Search for the cell housing the specified text and yield its (x, y) center coordinate. 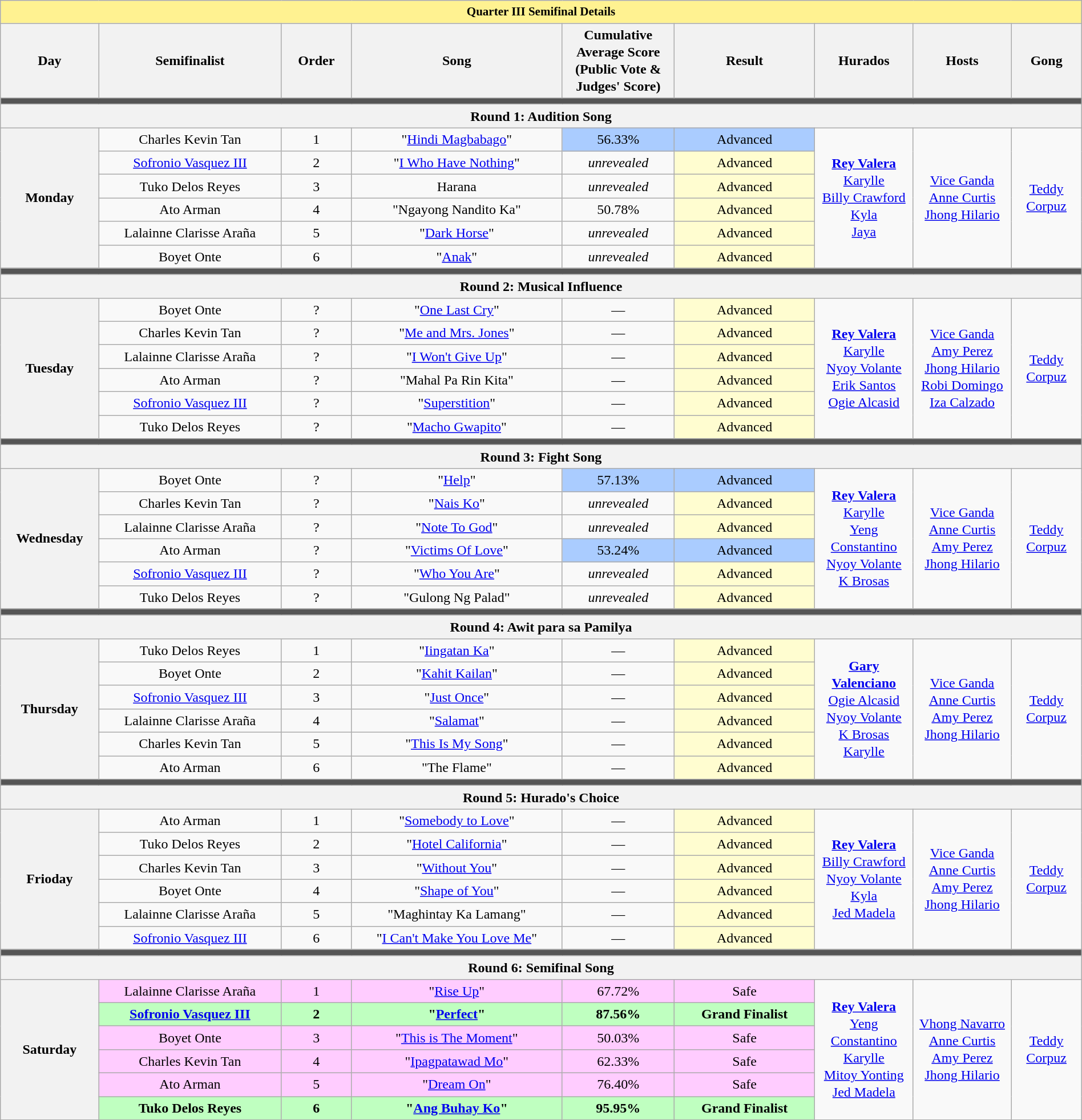
Tuesday (50, 368)
"Dark Horse" (457, 233)
"Victims Of Love" (457, 550)
"Salamat" (457, 721)
"Superstition" (457, 404)
Cumulative Average Score (Public Vote & Judges' Score) (619, 60)
"Without You" (457, 867)
95.95% (619, 1108)
Result (745, 60)
Song (457, 60)
Round 3: Fight Song (541, 456)
Vice GandaAmy PerezJhong HilarioRobi DomingoIza Calzado (962, 368)
"Mahal Pa Rin Kita" (457, 380)
Semifinalist (190, 60)
Rey ValeraBilly CrawfordNyoy VolanteKylaJed Madela (864, 879)
"Gulong Ng Palad" (457, 597)
"Shape of You" (457, 891)
"This Is My Song" (457, 744)
Frioday (50, 879)
"One Last Cry" (457, 309)
Hurados (864, 60)
Saturday (50, 1049)
"Ang Buhay Ko" (457, 1108)
Quarter III Semifinal Details (541, 12)
50.78% (619, 210)
Rey ValeraKarylleBilly CrawfordKylaJaya (864, 198)
"Hindi Magbabago" (457, 139)
Thursday (50, 709)
Rey ValeraKarylleYeng ConstantinoNyoy VolanteK Brosas (864, 539)
Gong (1047, 60)
"I Can't Make You Love Me" (457, 938)
"I Who Have Nothing" (457, 163)
67.72% (619, 990)
"Note To God" (457, 527)
"Hotel California" (457, 844)
Gary Valenciano Ogie Alcasid Nyoy Volante K Brosas Karylle (864, 709)
"Anak" (457, 257)
Hosts (962, 60)
Round 2: Musical Influence (541, 286)
"Me and Mrs. Jones" (457, 333)
Round 5: Hurado's Choice (541, 798)
Monday (50, 198)
"Somebody to Love" (457, 820)
"I Won't Give Up" (457, 356)
Round 1: Audition Song (541, 116)
57.13% (619, 480)
"Ngayong Nandito Ka" (457, 210)
"The Flame" (457, 768)
"Who You Are" (457, 574)
"Help" (457, 480)
Day (50, 60)
"Rise Up" (457, 990)
56.33% (619, 139)
76.40% (619, 1085)
"Just Once" (457, 697)
"Dream On" (457, 1085)
62.33% (619, 1061)
"Macho Gwapito" (457, 427)
"Iingatan Ka" (457, 650)
"This is The Moment" (457, 1037)
Round 6: Semifinal Song (541, 968)
Round 4: Awit para sa Pamilya (541, 626)
87.56% (619, 1014)
50.03% (619, 1037)
Vhong NavarroAnne CurtisAmy PerezJhong Hilario (962, 1049)
Rey ValeraKarylleNyoy VolanteErik SantosOgie Alcasid (864, 368)
Vice GandaAnne CurtisJhong Hilario (962, 198)
"Kahit Kailan" (457, 673)
"Perfect" (457, 1014)
Order (316, 60)
Wednesday (50, 539)
Rey ValeraYeng ConstantinoKarylleMitoy YontingJed Madela (864, 1049)
"Ipagpatawad Mo" (457, 1061)
Harana (457, 186)
"Nais Ko" (457, 503)
"Maghintay Ka Lamang" (457, 914)
53.24% (619, 550)
